Output the [X, Y] coordinate of the center of the cell containing the given text.  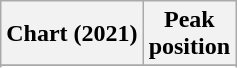
Peakposition [189, 34]
Chart (2021) [72, 34]
